Capture the cell that displays the provided text and extract its (x, y) central coordinate. 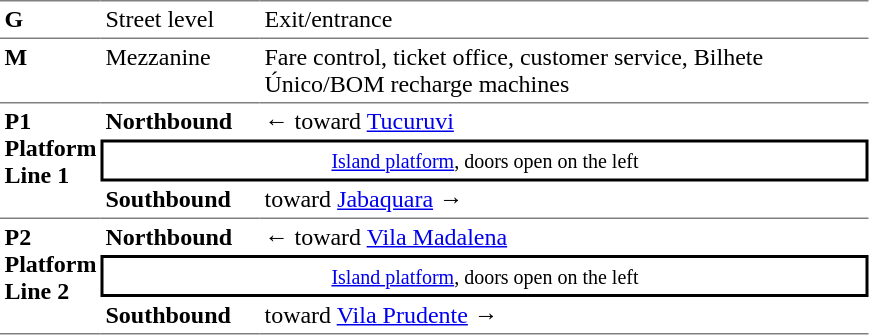
P2Platform Line 2 (50, 277)
Street level (180, 19)
toward Jabaquara → (564, 201)
← toward Vila Madalena (564, 237)
Mezzanine (180, 70)
Exit/entrance (564, 19)
P1Platform Line 1 (50, 160)
Fare control, ticket office, customer service, Bilhete Único/BOM recharge machines (564, 70)
toward Vila Prudente → (564, 316)
G (50, 19)
← toward Tucuruvi (564, 121)
M (50, 70)
